Pinpoint the cell where the given text exists, returning its (X, Y) midpoint coordinate. 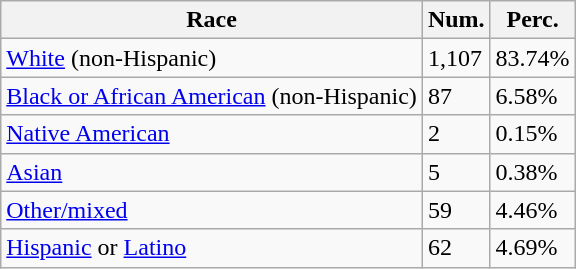
0.15% (532, 134)
62 (456, 248)
Perc. (532, 20)
2 (456, 134)
Hispanic or Latino (212, 248)
0.38% (532, 172)
83.74% (532, 58)
59 (456, 210)
White (non-Hispanic) (212, 58)
4.69% (532, 248)
Race (212, 20)
Other/mixed (212, 210)
87 (456, 96)
Num. (456, 20)
4.46% (532, 210)
6.58% (532, 96)
1,107 (456, 58)
Asian (212, 172)
Native American (212, 134)
5 (456, 172)
Black or African American (non-Hispanic) (212, 96)
